Capture the cell that displays the provided text and extract its [X, Y] central coordinate. 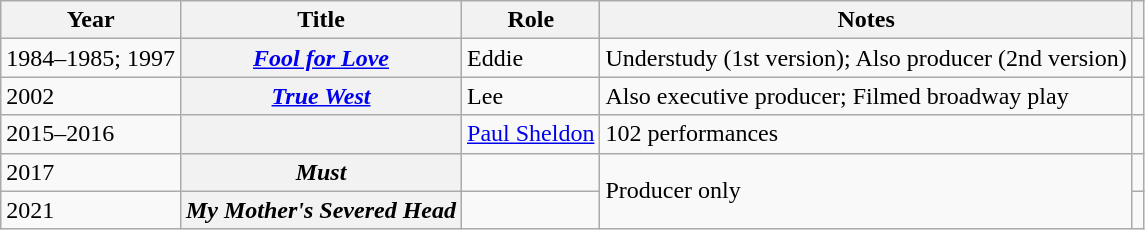
Title [320, 20]
Must [320, 172]
2002 [91, 96]
2015–2016 [91, 134]
2021 [91, 210]
Fool for Love [320, 58]
Year [91, 20]
2017 [91, 172]
Eddie [531, 58]
My Mother's Severed Head [320, 210]
1984–1985; 1997 [91, 58]
True West [320, 96]
Role [531, 20]
Also executive producer; Filmed broadway play [866, 96]
Lee [531, 96]
102 performances [866, 134]
Understudy (1st version); Also producer (2nd version) [866, 58]
Notes [866, 20]
Paul Sheldon [531, 134]
Producer only [866, 191]
